Output the (X, Y) coordinate of the center of the cell containing the given text.  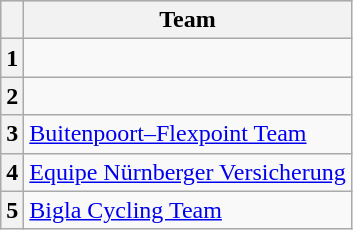
Equipe Nürnberger Versicherung (188, 172)
4 (12, 172)
3 (12, 134)
5 (12, 210)
Team (188, 20)
1 (12, 58)
Buitenpoort–Flexpoint Team (188, 134)
Bigla Cycling Team (188, 210)
2 (12, 96)
